Locate the cell with the specified text and output its [x, y] center coordinate. 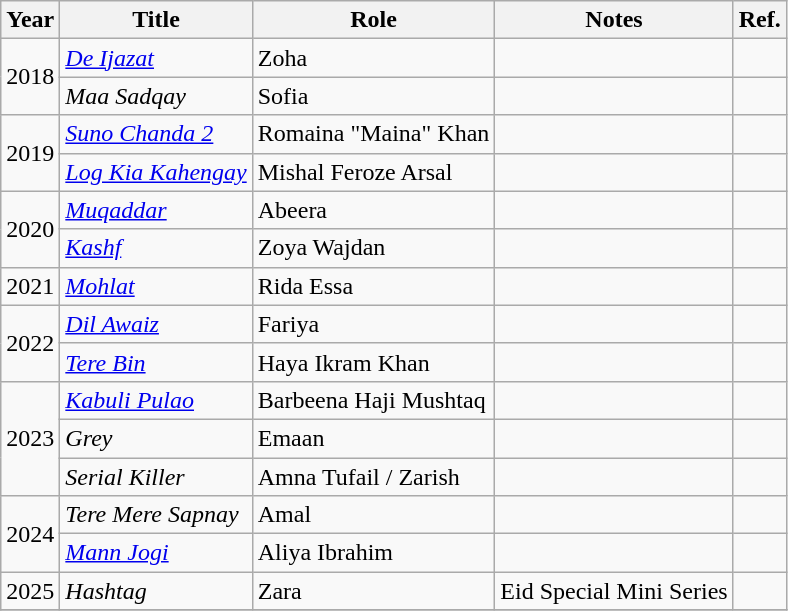
Fariya [374, 324]
Zara [374, 591]
Log Kia Kahengay [156, 172]
Notes [614, 20]
Aliya Ibrahim [374, 553]
Serial Killer [156, 477]
Amna Tufail / Zarish [374, 477]
Muqaddar [156, 210]
De Ijazat [156, 58]
Ref. [760, 20]
Grey [156, 438]
Zoya Wajdan [374, 248]
Mann Jogi [156, 553]
Eid Special Mini Series [614, 591]
2022 [30, 343]
Tere Bin [156, 362]
Barbeena Haji Mushtaq [374, 400]
Haya Ikram Khan [374, 362]
2021 [30, 286]
Year [30, 20]
2018 [30, 77]
2025 [30, 591]
Amal [374, 515]
2023 [30, 438]
Romaina "Maina" Khan [374, 134]
Hashtag [156, 591]
Maa Sadqay [156, 96]
2020 [30, 229]
Tere Mere Sapnay [156, 515]
Suno Chanda 2 [156, 134]
Mohlat [156, 286]
Emaan [374, 438]
Kashf [156, 248]
2019 [30, 153]
Mishal Feroze Arsal [374, 172]
Zoha [374, 58]
Abeera [374, 210]
Rida Essa [374, 286]
Role [374, 20]
Kabuli Pulao [156, 400]
Dil Awaiz [156, 324]
Sofia [374, 96]
2024 [30, 534]
Title [156, 20]
